Scan for the cell matching the given text and deliver its [x, y] coordinate at center. 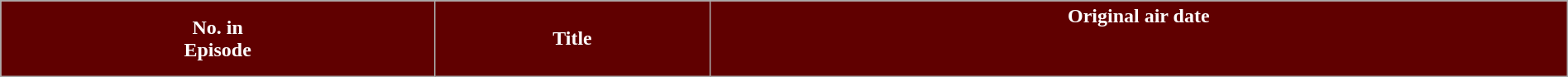
No. inEpisode [218, 39]
Original air date [1138, 39]
Title [572, 39]
